Provide the (X, Y) coordinate of the cell's center where the given text is located.  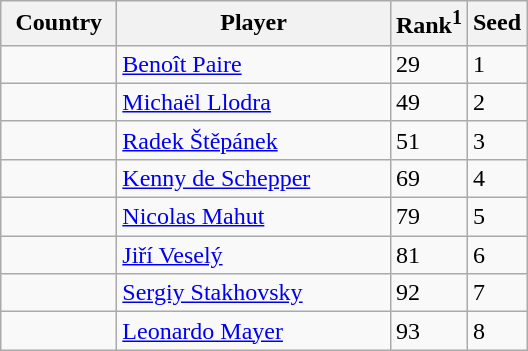
5 (496, 217)
69 (428, 178)
51 (428, 140)
4 (496, 178)
6 (496, 255)
Leonardo Mayer (254, 331)
49 (428, 102)
Benoît Paire (254, 64)
Kenny de Schepper (254, 178)
7 (496, 293)
3 (496, 140)
Rank1 (428, 24)
92 (428, 293)
Radek Štěpánek (254, 140)
93 (428, 331)
79 (428, 217)
29 (428, 64)
2 (496, 102)
Jiří Veselý (254, 255)
81 (428, 255)
Nicolas Mahut (254, 217)
Country (59, 24)
Sergiy Stakhovsky (254, 293)
8 (496, 331)
Michaël Llodra (254, 102)
1 (496, 64)
Seed (496, 24)
Player (254, 24)
